Scan for the cell matching the given text and deliver its [x, y] coordinate at center. 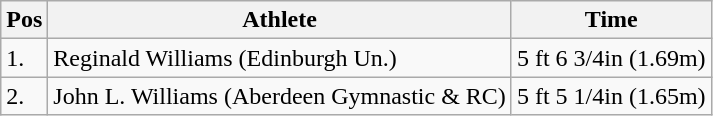
2. [24, 96]
1. [24, 58]
Athlete [280, 20]
5 ft 5 1/4in (1.65m) [611, 96]
John L. Williams (Aberdeen Gymnastic & RC) [280, 96]
5 ft 6 3/4in (1.69m) [611, 58]
Time [611, 20]
Reginald Williams (Edinburgh Un.) [280, 58]
Pos [24, 20]
